Detect which cell encompasses the target text, then output its (x, y) center coordinate. 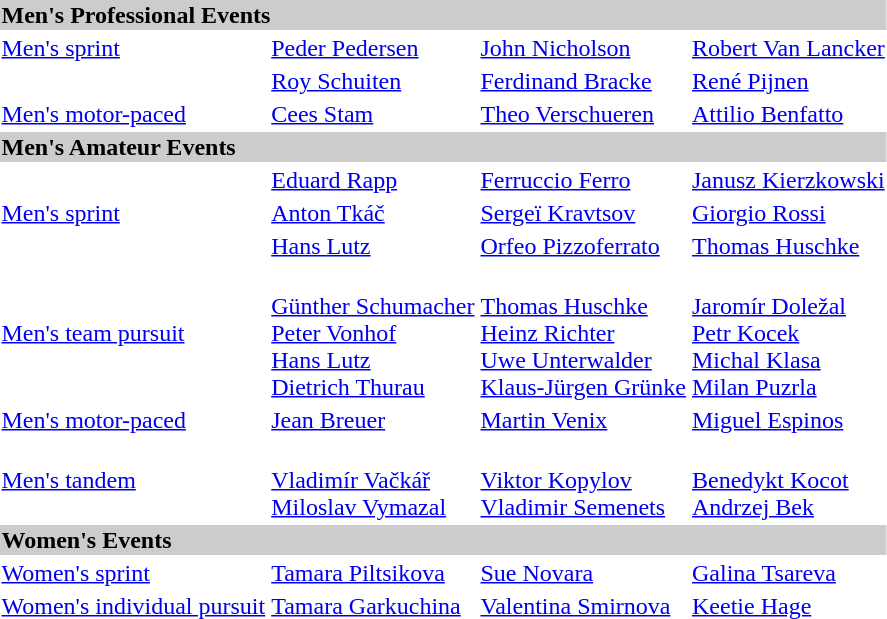
Martin Venix (584, 420)
Anton Tkáč (373, 213)
Peder Pedersen (373, 48)
Benedykt Kocot Andrzej Bek (789, 480)
Sergeï Kravtsov (584, 213)
Roy Schuiten (373, 81)
Viktor Kopylov Vladimir Semenets (584, 480)
Günther Schumacher Peter Vonhof Hans Lutz Dietrich Thurau (373, 333)
Cees Stam (373, 114)
Men's team pursuit (134, 333)
Women's sprint (134, 573)
René Pijnen (789, 81)
Theo Verschueren (584, 114)
Eduard Rapp (373, 180)
Orfeo Pizzoferrato (584, 246)
Women's Events (443, 540)
Sue Novara (584, 573)
Jaromír Doležal Petr Kocek Michal Klasa Milan Puzrla (789, 333)
Men's Professional Events (443, 15)
Miguel Espinos (789, 420)
Jean Breuer (373, 420)
Robert Van Lancker (789, 48)
Hans Lutz (373, 246)
Thomas Huschke Heinz Richter Uwe Unterwalder Klaus-Jürgen Grünke (584, 333)
Attilio Benfatto (789, 114)
Janusz Kierzkowski (789, 180)
Ferruccio Ferro (584, 180)
John Nicholson (584, 48)
Ferdinand Bracke (584, 81)
Vladimír Vačkář Miloslav Vymazal (373, 480)
Thomas Huschke (789, 246)
Men's Amateur Events (443, 147)
Men's tandem (134, 480)
Giorgio Rossi (789, 213)
Tamara Piltsikova (373, 573)
Galina Tsareva (789, 573)
